For the text-containing cell, return its midpoint in (X, Y) coordinate format. 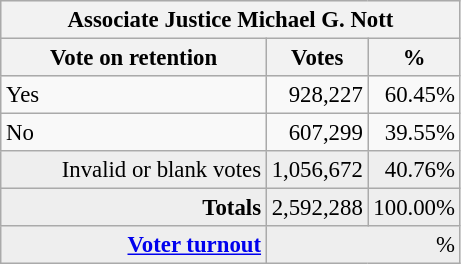
Associate Justice Michael G. Nott (231, 20)
No (134, 133)
60.45% (414, 95)
Vote on retention (134, 58)
Totals (134, 208)
Yes (134, 95)
100.00% (414, 208)
928,227 (317, 95)
Voter turnout (134, 245)
Invalid or blank votes (134, 170)
Votes (317, 58)
607,299 (317, 133)
2,592,288 (317, 208)
39.55% (414, 133)
1,056,672 (317, 170)
40.76% (414, 170)
